Output the [X, Y] coordinate of the center of the cell containing the given text.  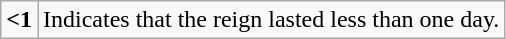
Indicates that the reign lasted less than one day. [272, 20]
<1 [20, 20]
